Search for the cell housing the specified text and yield its [X, Y] center coordinate. 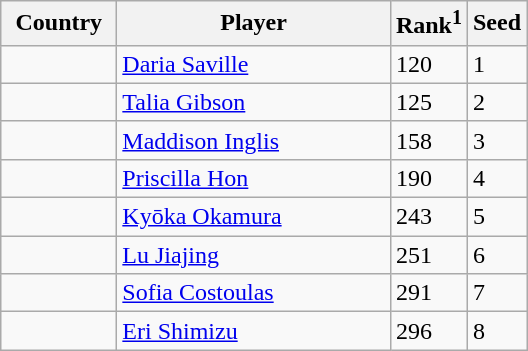
Lu Jiajing [254, 255]
158 [428, 140]
Kyōka Okamura [254, 217]
243 [428, 217]
Player [254, 24]
Rank1 [428, 24]
5 [496, 217]
125 [428, 102]
190 [428, 178]
Priscilla Hon [254, 178]
Country [59, 24]
120 [428, 64]
8 [496, 331]
Eri Shimizu [254, 331]
6 [496, 255]
1 [496, 64]
Daria Saville [254, 64]
251 [428, 255]
4 [496, 178]
Talia Gibson [254, 102]
Maddison Inglis [254, 140]
3 [496, 140]
Seed [496, 24]
7 [496, 293]
2 [496, 102]
296 [428, 331]
291 [428, 293]
Sofia Costoulas [254, 293]
